Identify which cell holds the provided text, then report its [x, y] central coordinate. 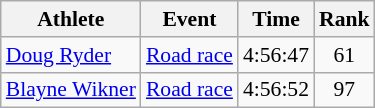
Rank [344, 19]
4:56:52 [276, 90]
97 [344, 90]
61 [344, 55]
Time [276, 19]
Event [190, 19]
Athlete [71, 19]
Doug Ryder [71, 55]
Blayne Wikner [71, 90]
4:56:47 [276, 55]
